Return the (x, y) coordinate for the center point of the cell that contains the specified text.  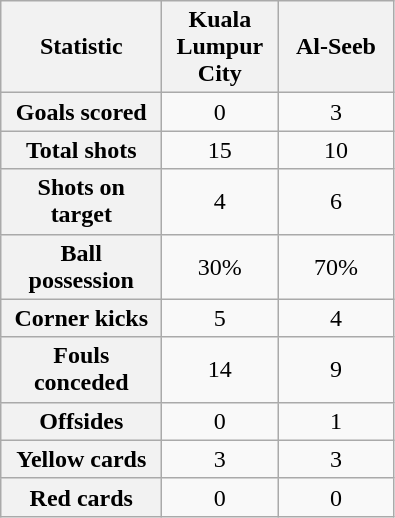
Corner kicks (82, 318)
1 (336, 421)
30% (220, 266)
Statistic (82, 47)
Yellow cards (82, 459)
5 (220, 318)
Fouls conceded (82, 370)
Goals scored (82, 112)
10 (336, 150)
Red cards (82, 497)
Kuala Lumpur City (220, 47)
15 (220, 150)
Ball possession (82, 266)
Total shots (82, 150)
14 (220, 370)
Offsides (82, 421)
70% (336, 266)
6 (336, 202)
9 (336, 370)
Al-Seeb (336, 47)
Shots on target (82, 202)
